Determine the [x, y] coordinate at the center of the cell enclosing the given text.  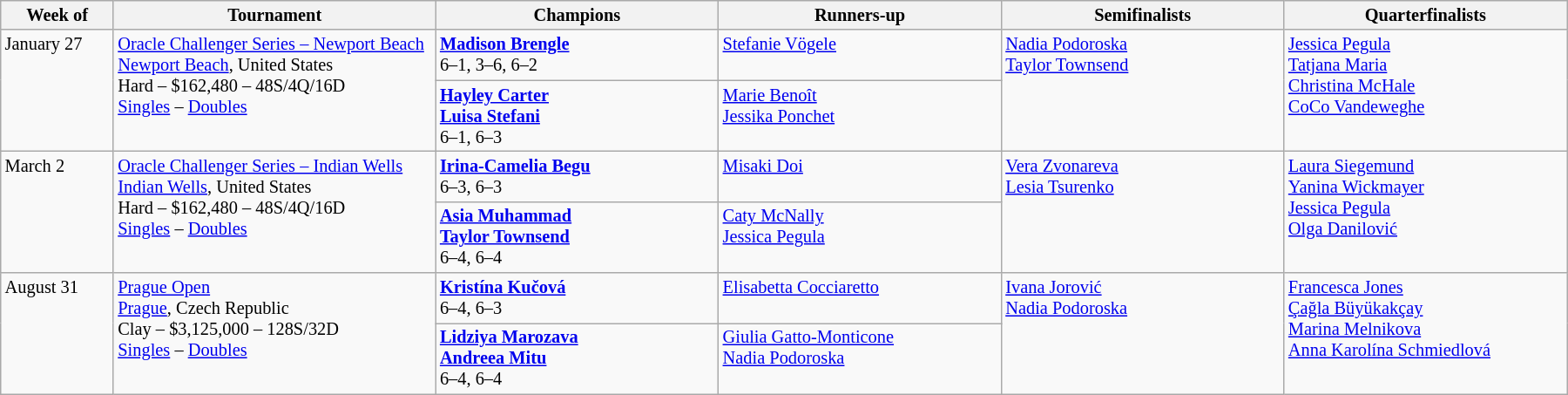
Nadia Podoroska Taylor Townsend [1143, 91]
Runners-up [861, 15]
Oracle Challenger Series – Newport Beach Newport Beach, United States Hard – $162,480 – 48S/4Q/16D Singles – Doubles [274, 91]
Week of [57, 15]
Champions [577, 15]
Quarterfinalists [1425, 15]
August 31 [57, 333]
Laura Siegemund Yanina Wickmayer Jessica Pegula Olga Danilović [1425, 211]
Oracle Challenger Series – Indian Wells Indian Wells, United States Hard – $162,480 – 48S/4Q/16D Singles – Doubles [274, 211]
Irina-Camelia Begu 6–3, 6–3 [577, 176]
Madison Brengle 6–1, 3–6, 6–2 [577, 55]
Caty McNally Jessica Pegula [861, 237]
Asia Muhammad Taylor Townsend 6–4, 6–4 [577, 237]
Elisabetta Cocciaretto [861, 298]
Marie Benoît Jessika Ponchet [861, 116]
Giulia Gatto-Monticone Nadia Podoroska [861, 358]
Hayley Carter Luisa Stefani 6–1, 6–3 [577, 116]
Kristína Kučová 6–4, 6–3 [577, 298]
Jessica Pegula Tatjana Maria Christina McHale CoCo Vandeweghe [1425, 91]
Lidziya Marozava Andreea Mitu 6–4, 6–4 [577, 358]
Misaki Doi [861, 176]
Prague Open Prague, Czech Republic Clay – $3,125,000 – 128S/32D Singles – Doubles [274, 333]
Stefanie Vögele [861, 55]
Tournament [274, 15]
March 2 [57, 211]
Semifinalists [1143, 15]
Ivana Jorović Nadia Podoroska [1143, 333]
January 27 [57, 91]
Francesca Jones Çağla Büyükakçay Marina Melnikova Anna Karolína Schmiedlová [1425, 333]
Vera Zvonareva Lesia Tsurenko [1143, 211]
